Detect which cell encompasses the target text, then output its (X, Y) center coordinate. 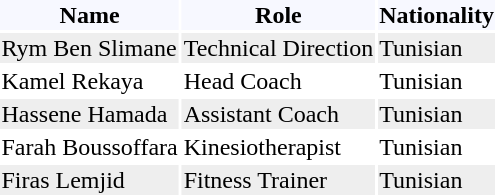
Assistant Coach (278, 114)
Head Coach (278, 81)
Kamel Rekaya (90, 81)
Kinesiotherapist (278, 147)
Role (278, 15)
Hassene Hamada (90, 114)
Name (90, 15)
Farah Boussoffara (90, 147)
Technical Direction (278, 48)
Rym Ben Slimane (90, 48)
Firas Lemjid (90, 180)
Fitness Trainer (278, 180)
